Scan for the cell matching the given text and deliver its [x, y] coordinate at center. 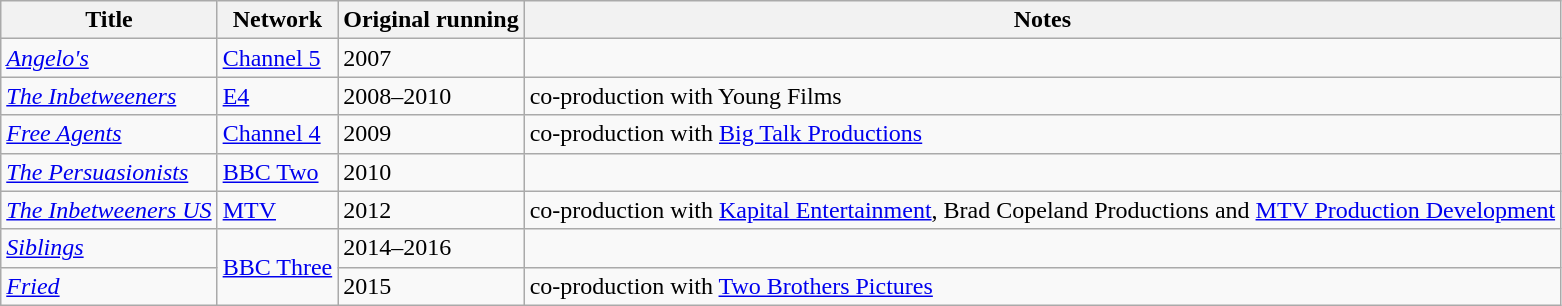
E4 [278, 96]
Fried [109, 286]
Siblings [109, 248]
Angelo's [109, 58]
Notes [1042, 20]
co-production with Young Films [1042, 96]
2015 [431, 286]
MTV [278, 210]
Channel 4 [278, 134]
co-production with Big Talk Productions [1042, 134]
The Persuasionists [109, 172]
2014–2016 [431, 248]
BBC Two [278, 172]
2008–2010 [431, 96]
2012 [431, 210]
The Inbetweeners [109, 96]
Original running [431, 20]
2007 [431, 58]
The Inbetweeners US [109, 210]
BBC Three [278, 267]
Channel 5 [278, 58]
Network [278, 20]
co-production with Kapital Entertainment, Brad Copeland Productions and MTV Production Development [1042, 210]
Free Agents [109, 134]
2009 [431, 134]
2010 [431, 172]
co-production with Two Brothers Pictures [1042, 286]
Title [109, 20]
